Return the (x, y) coordinate for the center point of the cell that contains the specified text.  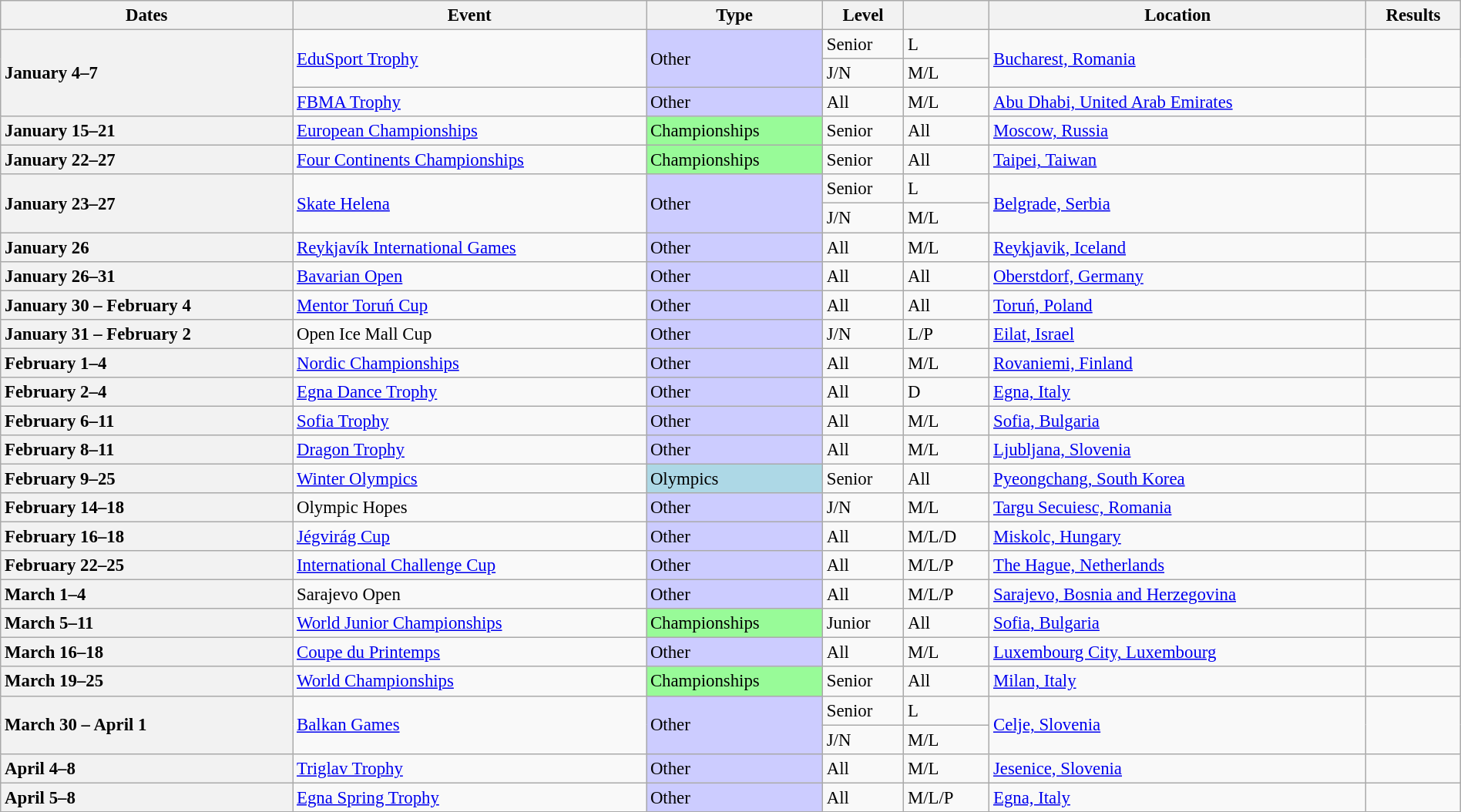
Olympic Hopes (470, 508)
Jégvirág Cup (470, 537)
Dates (146, 15)
Reykjavík International Games (470, 247)
Junior (863, 623)
January 22–27 (146, 160)
February 2–4 (146, 392)
Ljubljana, Slovenia (1177, 450)
Jesenice, Slovenia (1177, 768)
World Championships (470, 682)
Oberstdorf, Germany (1177, 276)
March 5–11 (146, 623)
European Championships (470, 131)
January 23–27 (146, 203)
Milan, Italy (1177, 682)
L/P (946, 334)
February 9–25 (146, 478)
January 26 (146, 247)
February 1–4 (146, 363)
Skate Helena (470, 203)
January 30 – February 4 (146, 305)
Nordic Championships (470, 363)
Balkan Games (470, 724)
Celje, Slovenia (1177, 724)
Luxembourg City, Luxembourg (1177, 653)
Four Continents Championships (470, 160)
Pyeongchang, South Korea (1177, 478)
February 6–11 (146, 421)
The Hague, Netherlands (1177, 565)
Type (735, 15)
Triglav Trophy (470, 768)
Abu Dhabi, United Arab Emirates (1177, 102)
Sarajevo Open (470, 595)
Rovaniemi, Finland (1177, 363)
January 26–31 (146, 276)
February 22–25 (146, 565)
Open Ice Mall Cup (470, 334)
Winter Olympics (470, 478)
Egna Spring Trophy (470, 797)
Coupe du Printemps (470, 653)
April 4–8 (146, 768)
EduSport Trophy (470, 59)
Sarajevo, Bosnia and Herzegovina (1177, 595)
M/L/D (946, 537)
Results (1413, 15)
Moscow, Russia (1177, 131)
February 14–18 (146, 508)
Toruń, Poland (1177, 305)
World Junior Championships (470, 623)
February 8–11 (146, 450)
March 30 – April 1 (146, 724)
Reykjavik, Iceland (1177, 247)
Location (1177, 15)
Mentor Toruń Cup (470, 305)
Sofia Trophy (470, 421)
Olympics (735, 478)
Belgrade, Serbia (1177, 203)
January 31 – February 2 (146, 334)
January 15–21 (146, 131)
Event (470, 15)
Level (863, 15)
Taipei, Taiwan (1177, 160)
Targu Secuiesc, Romania (1177, 508)
Eilat, Israel (1177, 334)
March 19–25 (146, 682)
February 16–18 (146, 537)
January 4–7 (146, 74)
Bavarian Open (470, 276)
March 16–18 (146, 653)
April 5–8 (146, 797)
FBMA Trophy (470, 102)
D (946, 392)
International Challenge Cup (470, 565)
Egna Dance Trophy (470, 392)
Bucharest, Romania (1177, 59)
Dragon Trophy (470, 450)
Miskolc, Hungary (1177, 537)
March 1–4 (146, 595)
